Return [x, y] of the center of cell containing provided text 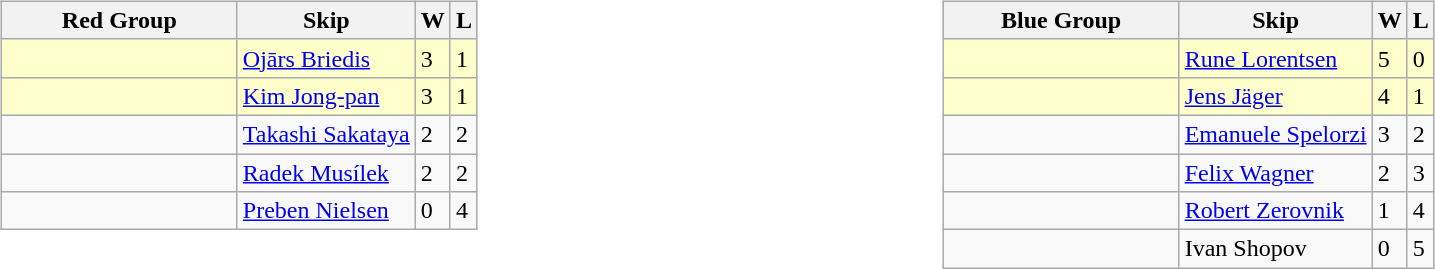
Jens Jäger [1276, 96]
Blue Group [1061, 20]
Kim Jong-pan [326, 96]
Rune Lorentsen [1276, 58]
Robert Zerovnik [1276, 211]
Emanuele Spelorzi [1276, 134]
Ivan Shopov [1276, 249]
Takashi Sakataya [326, 134]
Ojārs Briedis [326, 58]
Radek Musílek [326, 173]
Felix Wagner [1276, 173]
Preben Nielsen [326, 211]
Red Group [119, 20]
